For the text-containing cell, return its midpoint in (x, y) coordinate format. 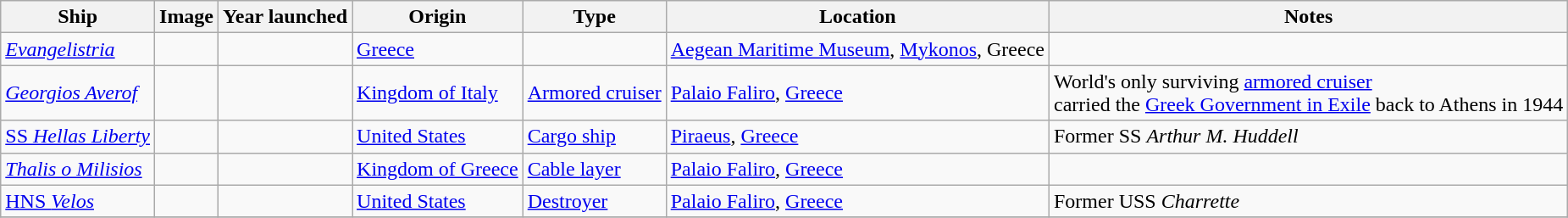
Kingdom of Italy (438, 93)
Greece (438, 49)
Aegean Maritime Museum, Mykonos, Greece (857, 49)
Location (857, 17)
SS Hellas Liberty (78, 137)
Former SS Arthur M. Huddell (1308, 137)
Kingdom of Greece (438, 169)
Evangelistria (78, 49)
HNS Velos (78, 201)
World's only surviving armored cruisercarried the Greek Government in Exile back to Athens in 1944 (1308, 93)
Year launched (285, 17)
Georgios Averof (78, 93)
Cargo ship (595, 137)
Thalis o Milisios (78, 169)
Cable layer (595, 169)
Piraeus, Greece (857, 137)
Origin (438, 17)
Ship (78, 17)
Armored cruiser (595, 93)
Type (595, 17)
Image (186, 17)
Former USS Charrette (1308, 201)
Notes (1308, 17)
Destroyer (595, 201)
